Determine the [X, Y] coordinate at the center of the cell enclosing the given text.  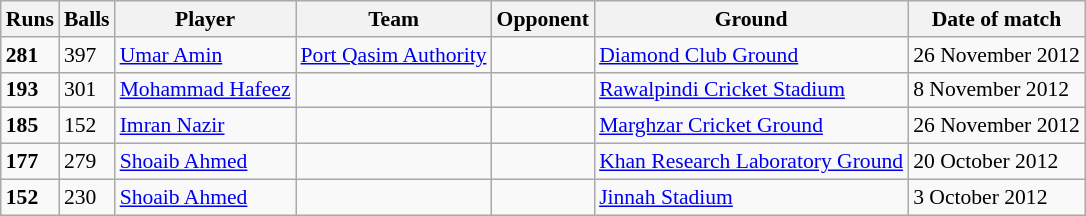
Port Qasim Authority [394, 55]
177 [30, 162]
Marghzar Cricket Ground [751, 126]
Ground [751, 19]
397 [87, 55]
Jinnah Stadium [751, 197]
Rawalpindi Cricket Stadium [751, 90]
281 [30, 55]
Khan Research Laboratory Ground [751, 162]
Runs [30, 19]
230 [87, 197]
Umar Amin [206, 55]
3 October 2012 [996, 197]
20 October 2012 [996, 162]
Imran Nazir [206, 126]
Opponent [544, 19]
Mohammad Hafeez [206, 90]
301 [87, 90]
Diamond Club Ground [751, 55]
8 November 2012 [996, 90]
Balls [87, 19]
Date of match [996, 19]
185 [30, 126]
193 [30, 90]
279 [87, 162]
Team [394, 19]
Player [206, 19]
